For the text-containing cell, return its midpoint in [x, y] coordinate format. 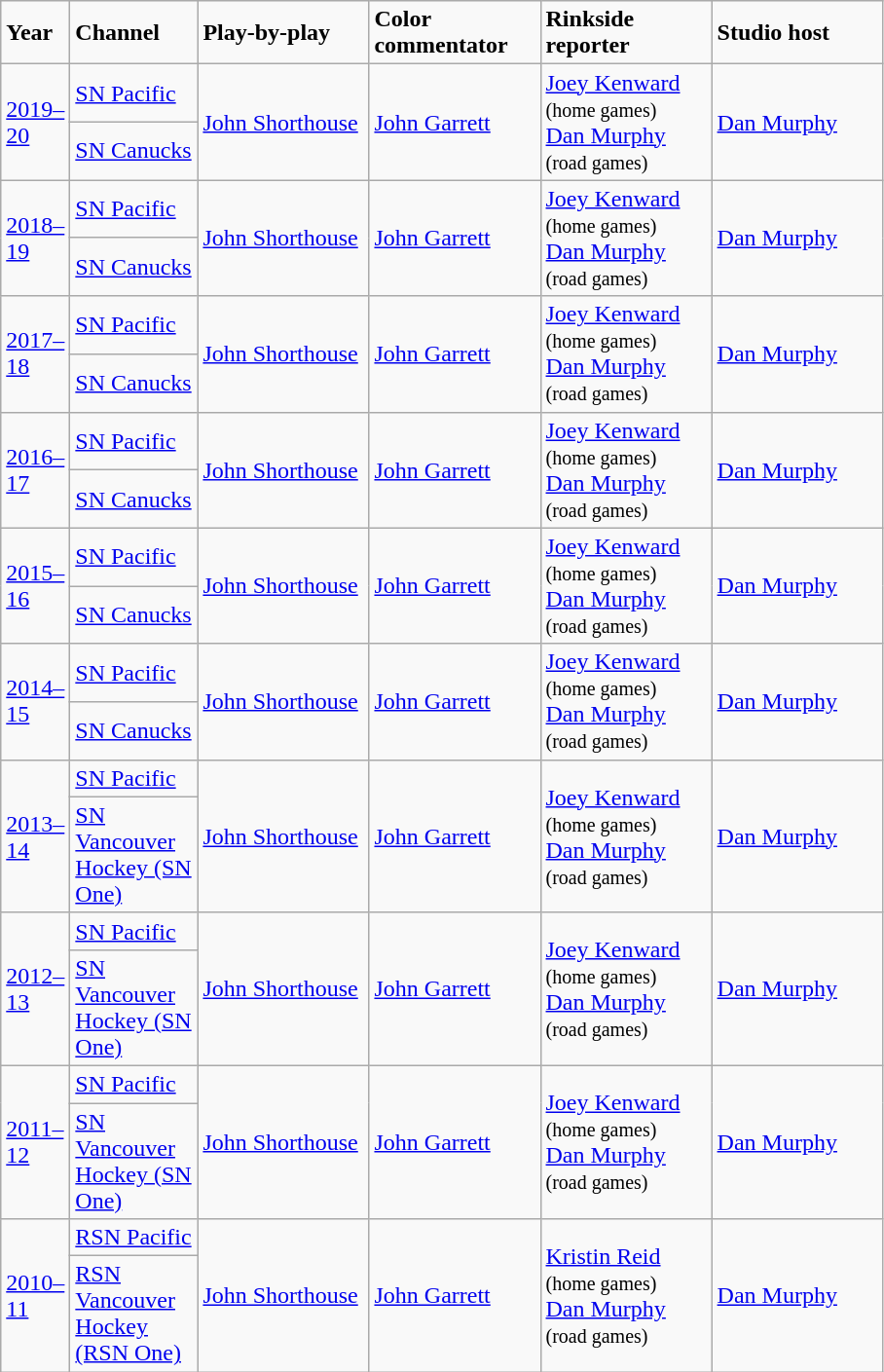
2013–14 [35, 835]
2015–16 [35, 586]
2014–15 [35, 701]
2019–20 [35, 123]
Kristin Reid (home games)Dan Murphy (road games) [626, 1295]
Year [35, 33]
2010–11 [35, 1295]
RSN Pacific [134, 1238]
2016–17 [35, 469]
RSN Vancouver Hockey (RSN One) [134, 1315]
Studio host [797, 33]
Rinkside reporter [626, 33]
2011–12 [35, 1141]
2012–13 [35, 989]
2017–18 [35, 354]
2018–19 [35, 238]
Play-by-play [283, 33]
Channel [134, 33]
Color commentator [455, 33]
